Identify which cell holds the provided text, then report its (x, y) central coordinate. 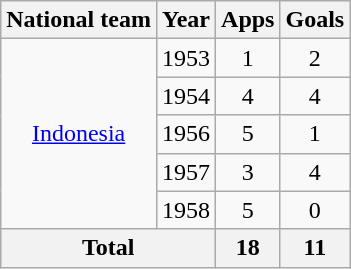
1957 (186, 172)
Apps (248, 20)
3 (248, 172)
1954 (186, 96)
2 (315, 58)
11 (315, 248)
1953 (186, 58)
1958 (186, 210)
Goals (315, 20)
Indonesia (79, 134)
0 (315, 210)
18 (248, 248)
Total (108, 248)
National team (79, 20)
1956 (186, 134)
Year (186, 20)
